Search for the cell housing the specified text and yield its [x, y] center coordinate. 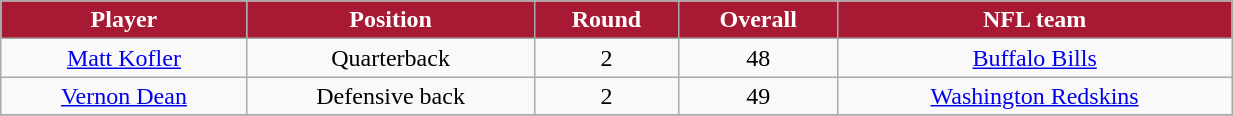
Defensive back [390, 96]
Matt Kofler [124, 58]
48 [758, 58]
Position [390, 20]
Quarterback [390, 58]
49 [758, 96]
NFL team [1035, 20]
Round [606, 20]
Vernon Dean [124, 96]
Buffalo Bills [1035, 58]
Player [124, 20]
Washington Redskins [1035, 96]
Overall [758, 20]
